Find where the given text appears and provide that cell's center as (X, Y) coordinate. 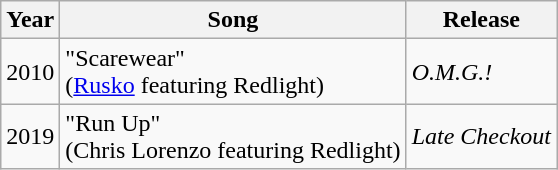
Year (30, 20)
O.M.G.! (481, 72)
2019 (30, 136)
2010 (30, 72)
Late Checkout (481, 136)
"Scarewear"(Rusko featuring Redlight) (233, 72)
"Run Up"(Chris Lorenzo featuring Redlight) (233, 136)
Song (233, 20)
Release (481, 20)
